Determine the (x, y) coordinate at the center of the cell enclosing the given text.  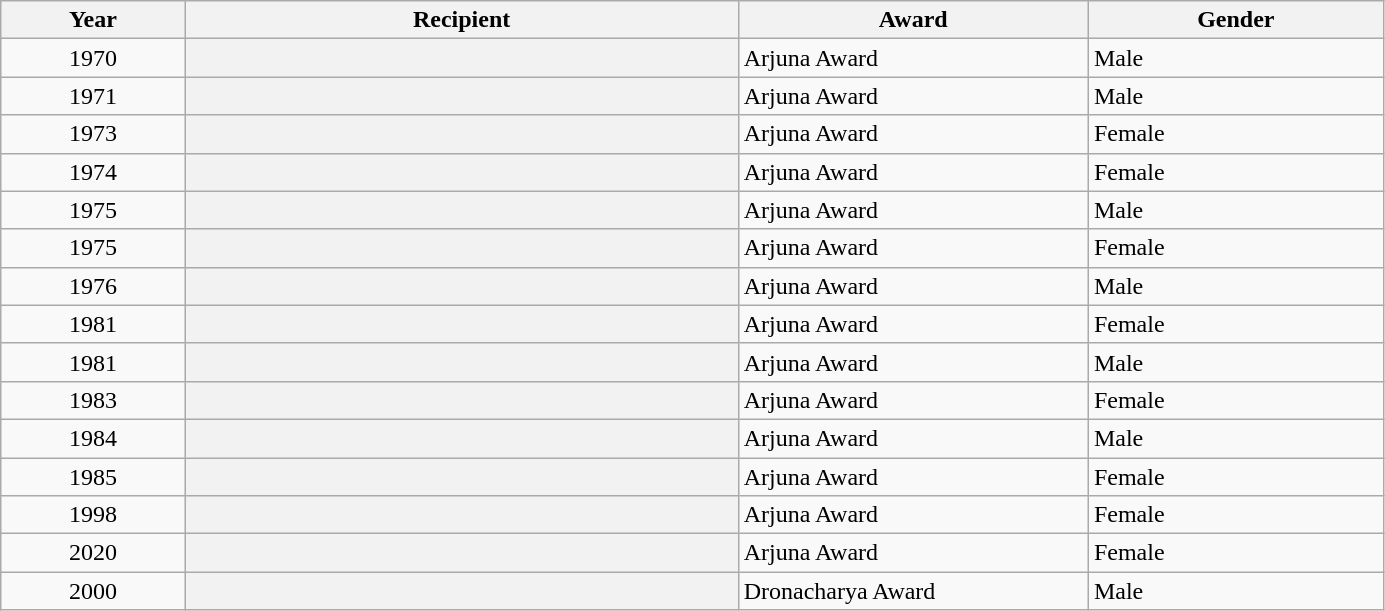
1976 (93, 286)
Year (93, 20)
1985 (93, 477)
Dronacharya Award (913, 591)
1970 (93, 58)
1983 (93, 400)
1984 (93, 438)
2000 (93, 591)
1973 (93, 134)
Recipient (462, 20)
1998 (93, 515)
1971 (93, 96)
2020 (93, 553)
1974 (93, 172)
Gender (1236, 20)
Award (913, 20)
